Return the (x, y) coordinate for the center point of the cell that contains the specified text.  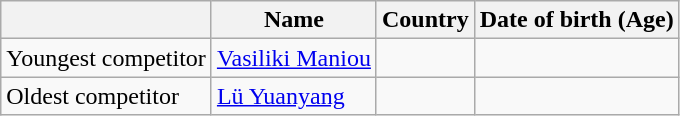
Oldest competitor (106, 96)
Vasiliki Maniou (294, 58)
Name (294, 20)
Lü Yuanyang (294, 96)
Youngest competitor (106, 58)
Date of birth (Age) (576, 20)
Country (425, 20)
